Scan for the cell matching the given text and deliver its [X, Y] coordinate at center. 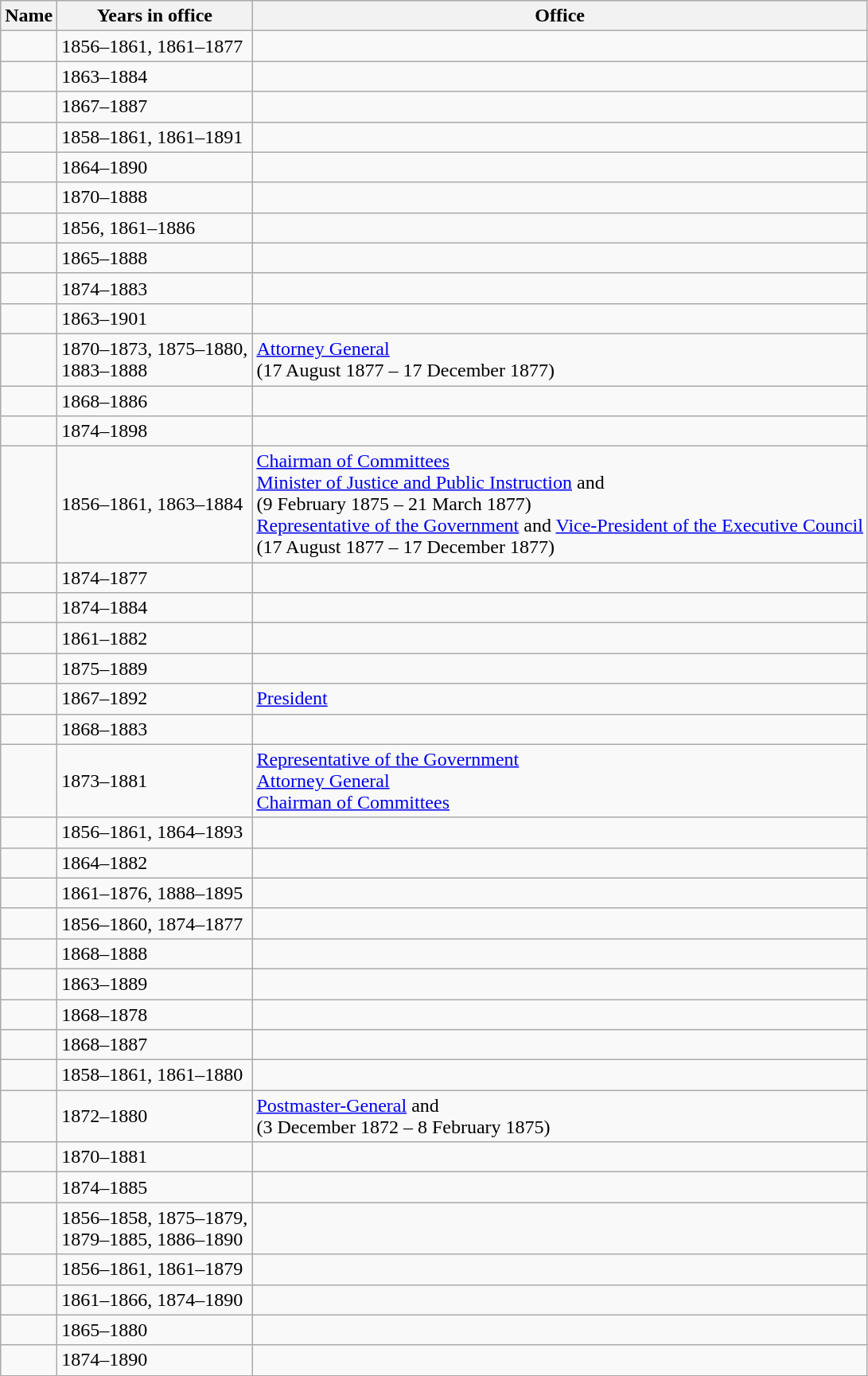
1865–1880 [154, 1330]
1874–1898 [154, 431]
1868–1886 [154, 400]
1875–1889 [154, 669]
Postmaster-General and (3 December 1872 – 8 February 1875) [560, 1116]
1856–1858, 1875–1879,1879–1885, 1886–1890 [154, 1229]
1868–1878 [154, 1015]
1873–1881 [154, 781]
1874–1883 [154, 288]
1870–1881 [154, 1157]
1870–1873, 1875–1880,1883–1888 [154, 360]
1856–1861, 1864–1893 [154, 832]
1867–1887 [154, 107]
Attorney General (17 August 1877 – 17 December 1877) [560, 360]
1863–1901 [154, 318]
1864–1882 [154, 863]
1864–1890 [154, 167]
1870–1888 [154, 197]
Office [560, 16]
Years in office [154, 16]
1861–1876, 1888–1895 [154, 893]
1856–1861, 1861–1877 [154, 46]
President [560, 699]
1863–1889 [154, 984]
1874–1877 [154, 578]
1858–1861, 1861–1880 [154, 1075]
1874–1890 [154, 1360]
1856–1861, 1861–1879 [154, 1269]
1856–1861, 1863–1884 [154, 505]
1867–1892 [154, 699]
1861–1866, 1874–1890 [154, 1300]
Name [29, 16]
1863–1884 [154, 76]
1868–1888 [154, 953]
1872–1880 [154, 1116]
1874–1885 [154, 1187]
1865–1888 [154, 258]
1856, 1861–1886 [154, 228]
1856–1860, 1874–1877 [154, 923]
1874–1884 [154, 608]
1858–1861, 1861–1891 [154, 137]
1861–1882 [154, 638]
1868–1887 [154, 1045]
1868–1883 [154, 729]
Representative of the Government Attorney General Chairman of Committees [560, 781]
